Determine the (X, Y) coordinate at the center of the cell enclosing the given text.  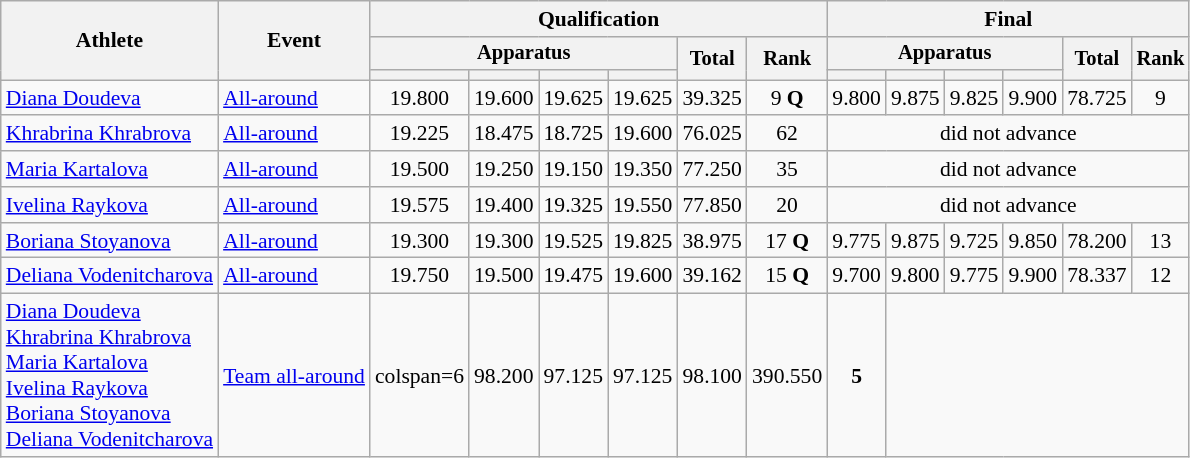
Event (294, 40)
9.825 (974, 98)
77.250 (712, 169)
Khrabrina Khrabrova (110, 134)
5 (856, 376)
Diana DoudevaKhrabrina KhrabrovaMaria KartalovaIvelina RaykovaBoriana StoyanovaDeliana Vodenitcharova (110, 376)
15 Q (787, 276)
39.162 (712, 276)
Deliana Vodenitcharova (110, 276)
78.725 (1096, 98)
35 (787, 169)
77.850 (712, 205)
390.550 (787, 376)
98.200 (504, 376)
98.100 (712, 376)
13 (1161, 241)
9.850 (1032, 241)
78.200 (1096, 241)
76.025 (712, 134)
19.150 (572, 169)
Athlete (110, 40)
20 (787, 205)
12 (1161, 276)
9.700 (856, 276)
19.475 (572, 276)
Boriana Stoyanova (110, 241)
19.575 (420, 205)
19.750 (420, 276)
Qualification (598, 19)
19.225 (420, 134)
38.975 (712, 241)
18.475 (504, 134)
9 Q (787, 98)
19.325 (572, 205)
19.525 (572, 241)
Diana Doudeva (110, 98)
18.725 (572, 134)
19.825 (642, 241)
78.337 (1096, 276)
17 Q (787, 241)
9.725 (974, 241)
19.550 (642, 205)
19.800 (420, 98)
Final (1008, 19)
Team all-around (294, 376)
62 (787, 134)
19.400 (504, 205)
9 (1161, 98)
colspan=6 (420, 376)
19.250 (504, 169)
Ivelina Raykova (110, 205)
Maria Kartalova (110, 169)
39.325 (712, 98)
19.350 (642, 169)
